Determine the (x, y) coordinate at the center of the cell enclosing the given text.  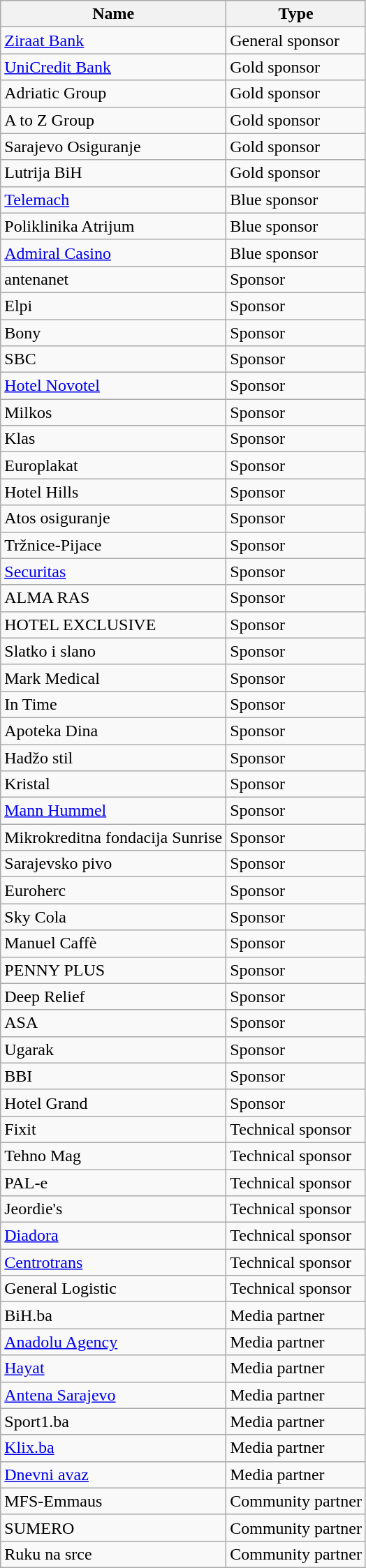
HOTEL EXCLUSIVE (113, 625)
Ziraat Bank (113, 40)
Diadora (113, 1236)
Mark Medical (113, 678)
Euroherc (113, 890)
Adriatic Group (113, 94)
Hotel Grand (113, 1103)
Hotel Novotel (113, 386)
Klix.ba (113, 1448)
UniCredit Bank (113, 67)
Name (113, 14)
Antena Sarajevo (113, 1395)
MFS-Emmaus (113, 1501)
Atos osiguranje (113, 518)
Dnevni avaz (113, 1474)
Admiral Casino (113, 253)
Anadolu Agency (113, 1342)
Poliklinika Atrijum (113, 226)
Apoteka Dina (113, 731)
Tržnice-Pijace (113, 545)
Sarajevsko pivo (113, 864)
Mikrokreditna fondacija Sunrise (113, 837)
PAL-e (113, 1183)
Kristal (113, 784)
SBC (113, 359)
General sponsor (296, 40)
Securitas (113, 572)
In Time (113, 704)
Ruku na srce (113, 1554)
Type (296, 14)
Hadžo stil (113, 757)
BiH.ba (113, 1315)
Sport1.ba (113, 1421)
Europlakat (113, 465)
Jeordie's (113, 1209)
Hayat (113, 1368)
BBI (113, 1076)
Manuel Caffè (113, 943)
Sky Cola (113, 917)
Telemach (113, 200)
A to Z Group (113, 120)
SUMERO (113, 1528)
Deep Relief (113, 996)
Elpi (113, 306)
Slatko i slano (113, 651)
Centrotrans (113, 1262)
PENNY PLUS (113, 970)
Bony (113, 333)
Milkos (113, 412)
ASA (113, 1023)
Sarajevo Osiguranje (113, 147)
antenanet (113, 279)
Hotel Hills (113, 492)
Lutrija BiH (113, 173)
Fixit (113, 1129)
Ugarak (113, 1050)
Mann Hummel (113, 811)
Tehno Mag (113, 1156)
Klas (113, 439)
General Logistic (113, 1289)
ALMA RAS (113, 598)
